Detect which cell encompasses the target text, then output its [x, y] center coordinate. 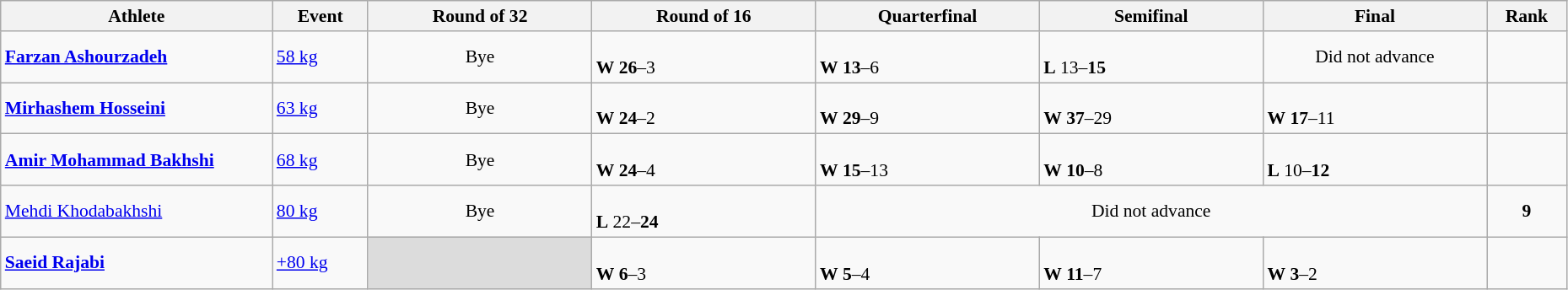
W 24–2 [703, 108]
Final [1375, 16]
Quarterfinal [928, 16]
W 3–2 [1375, 263]
+80 kg [321, 263]
L 10–12 [1375, 160]
Saeid Rajabi [137, 263]
L 13–15 [1150, 57]
W 26–3 [703, 57]
Athlete [137, 16]
Mirhashem Hosseini [137, 108]
W 37–29 [1150, 108]
W 6–3 [703, 263]
Mehdi Khodabakhshi [137, 211]
W 10–8 [1150, 160]
68 kg [321, 160]
W 17–11 [1375, 108]
W 29–9 [928, 108]
W 5–4 [928, 263]
Rank [1527, 16]
W 24–4 [703, 160]
W 11–7 [1150, 263]
80 kg [321, 211]
58 kg [321, 57]
Round of 32 [479, 16]
9 [1527, 211]
W 15–13 [928, 160]
W 13–6 [928, 57]
Amir Mohammad Bakhshi [137, 160]
Semifinal [1150, 16]
Round of 16 [703, 16]
L 22–24 [703, 211]
Farzan Ashourzadeh [137, 57]
63 kg [321, 108]
Event [321, 16]
